Determine the [x, y] coordinate at the center of the cell enclosing the given text.  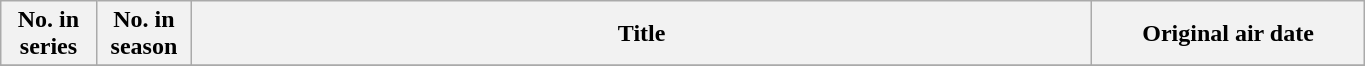
No. inseries [48, 34]
No. inseason [144, 34]
Title [642, 34]
Original air date [1228, 34]
